Pinpoint the cell where the given text exists, returning its (x, y) midpoint coordinate. 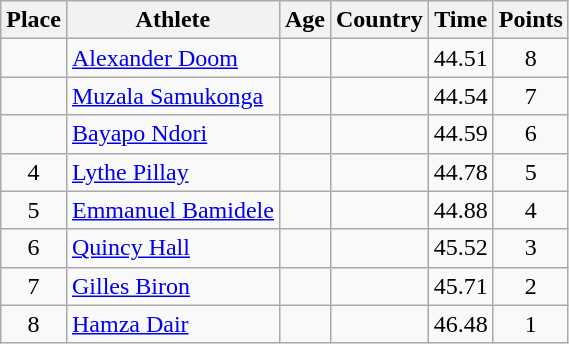
Athlete (172, 20)
45.71 (460, 286)
44.88 (460, 210)
2 (530, 286)
Place (34, 20)
Points (530, 20)
Gilles Biron (172, 286)
44.51 (460, 58)
46.48 (460, 324)
Lythe Pillay (172, 172)
Emmanuel Bamidele (172, 210)
Quincy Hall (172, 248)
1 (530, 324)
45.52 (460, 248)
Muzala Samukonga (172, 96)
Hamza Dair (172, 324)
44.59 (460, 134)
Country (379, 20)
44.54 (460, 96)
3 (530, 248)
Bayapo Ndori (172, 134)
Age (304, 20)
Time (460, 20)
Alexander Doom (172, 58)
44.78 (460, 172)
